Output the [x, y] coordinate of the center of the cell containing the given text.  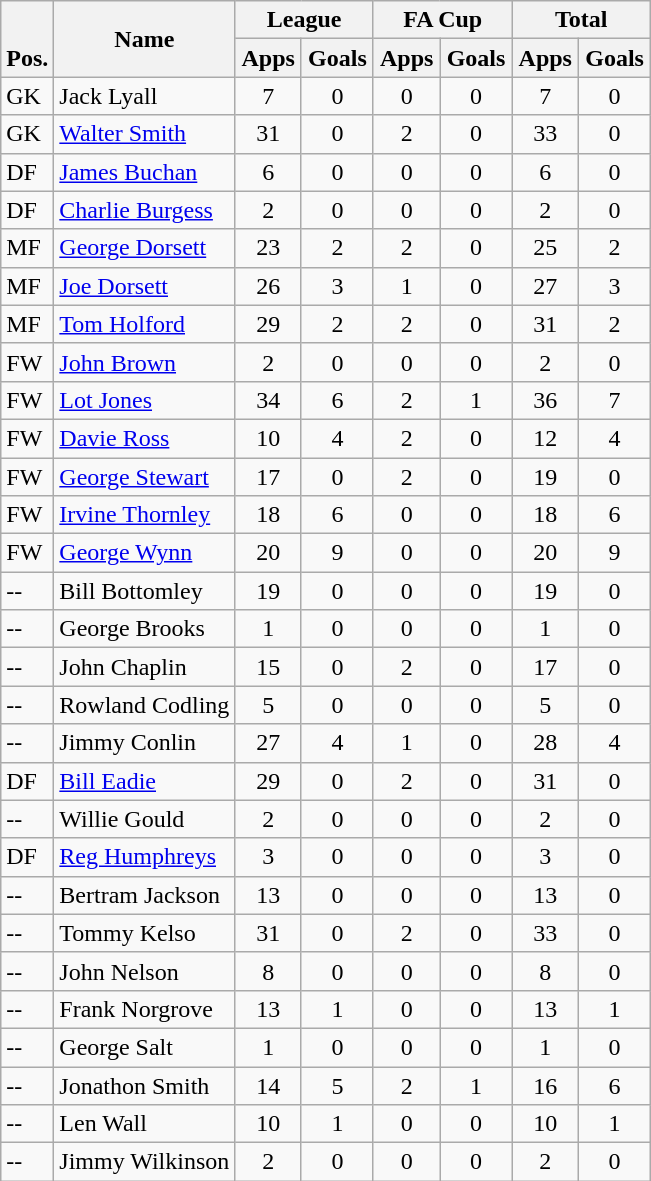
George Salt [144, 1047]
28 [546, 743]
25 [546, 248]
Frank Norgrove [144, 1009]
Tom Holford [144, 324]
George Dorsett [144, 248]
Jimmy Wilkinson [144, 1162]
Len Wall [144, 1124]
Pos. [28, 39]
John Nelson [144, 971]
15 [268, 667]
Jack Lyall [144, 96]
League [304, 20]
Irvine Thornley [144, 515]
14 [268, 1085]
FA Cup [442, 20]
16 [546, 1085]
George Brooks [144, 629]
Jimmy Conlin [144, 743]
George Stewart [144, 477]
36 [546, 400]
Joe Dorsett [144, 286]
Name [144, 39]
Jonathon Smith [144, 1085]
Willie Gould [144, 819]
26 [268, 286]
Bill Eadie [144, 781]
Tommy Kelso [144, 933]
Rowland Codling [144, 705]
Reg Humphreys [144, 857]
Walter Smith [144, 134]
Lot Jones [144, 400]
23 [268, 248]
34 [268, 400]
Bill Bottomley [144, 591]
12 [546, 438]
Bertram Jackson [144, 895]
Charlie Burgess [144, 210]
Davie Ross [144, 438]
Total [582, 20]
John Chaplin [144, 667]
George Wynn [144, 553]
James Buchan [144, 172]
John Brown [144, 362]
